Scan for the cell matching the given text and deliver its (x, y) coordinate at center. 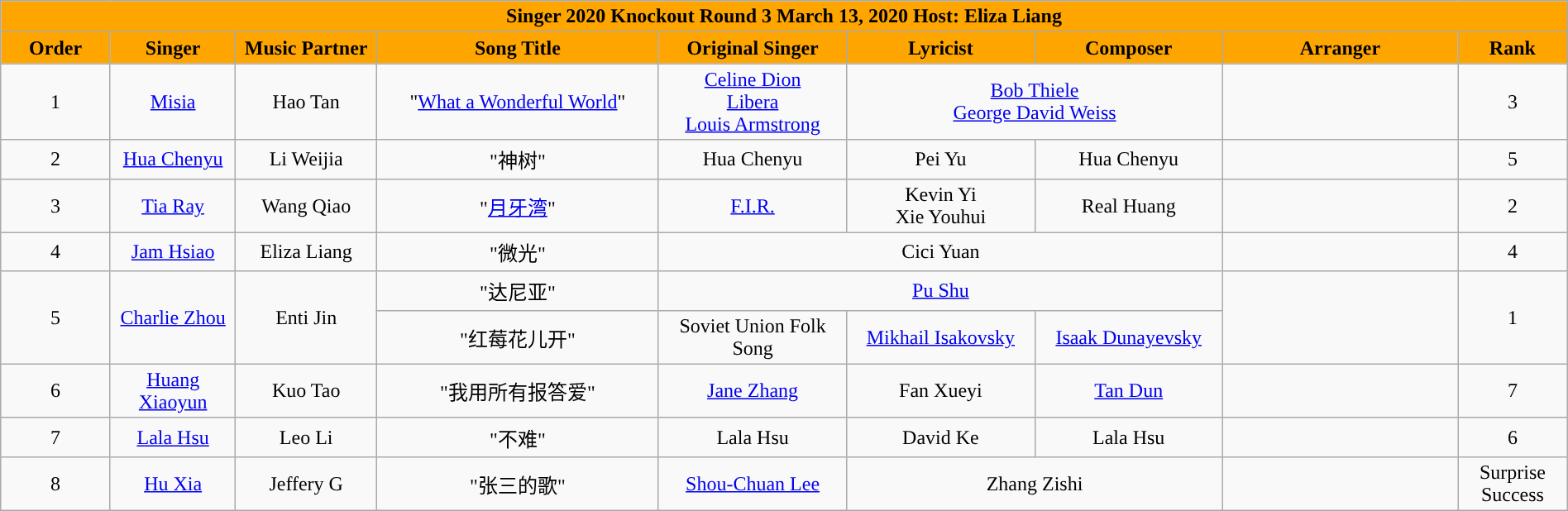
Hu Xia (173, 483)
Li Weijia (306, 159)
Shou-Chuan Lee (753, 483)
Lyricist (941, 48)
Jeffery G (306, 483)
"不难" (518, 437)
Celine DionLiberaLouis Armstrong (753, 102)
Kevin YiXie Youhui (941, 205)
"张三的歌" (518, 483)
Tia Ray (173, 205)
Rank (1513, 48)
Cici Yuan (940, 251)
Leo Li (306, 437)
"微光" (518, 251)
Huang Xiaoyun (173, 390)
Eliza Liang (306, 251)
8 (56, 483)
Kuo Tao (306, 390)
David Ke (941, 437)
Arranger (1340, 48)
"月牙湾" (518, 205)
Song Title (518, 48)
Tan Dun (1128, 390)
Charlie Zhou (173, 318)
Jam Hsiao (173, 251)
F.I.R. (753, 205)
Isaak Dunayevsky (1128, 337)
"What a Wonderful World" (518, 102)
Fan Xueyi (941, 390)
Order (56, 48)
"达尼亚" (518, 291)
"红莓花儿开" (518, 337)
Bob ThieleGeorge David Weiss (1035, 102)
Music Partner (306, 48)
Jane Zhang (753, 390)
Soviet Union Folk Song (753, 337)
Enti Jin (306, 318)
"我用所有报答爱" (518, 390)
Pu Shu (940, 291)
Real Huang (1128, 205)
Surprise Success (1513, 483)
Wang Qiao (306, 205)
Singer 2020 Knockout Round 3 March 13, 2020 Host: Eliza Liang (784, 17)
Original Singer (753, 48)
"神树" (518, 159)
Hao Tan (306, 102)
Zhang Zishi (1035, 483)
Composer (1128, 48)
Singer (173, 48)
Pei Yu (941, 159)
Misia (173, 102)
Mikhail Isakovsky (941, 337)
